Locate the cell with the specified text and output its [x, y] center coordinate. 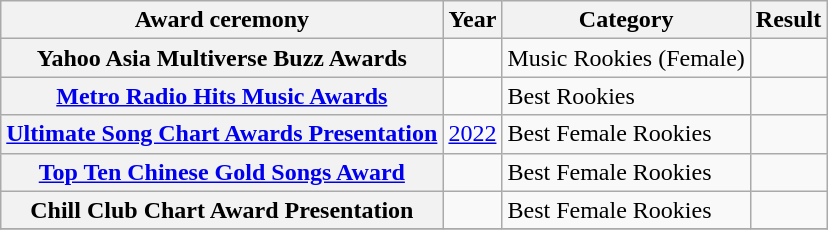
Yahoo Asia Multiverse Buzz Awards [222, 58]
2022 [472, 134]
Year [472, 20]
Music Rookies (Female) [626, 58]
Ultimate Song Chart Awards Presentation [222, 134]
Award ceremony [222, 20]
Metro Radio Hits Music Awards [222, 96]
Category [626, 20]
Top Ten Chinese Gold Songs Award [222, 172]
Best Rookies [626, 96]
Chill Club Chart Award Presentation [222, 210]
Result [788, 20]
